Extract the [X, Y] coordinate from the center of the cell holding the provided text.  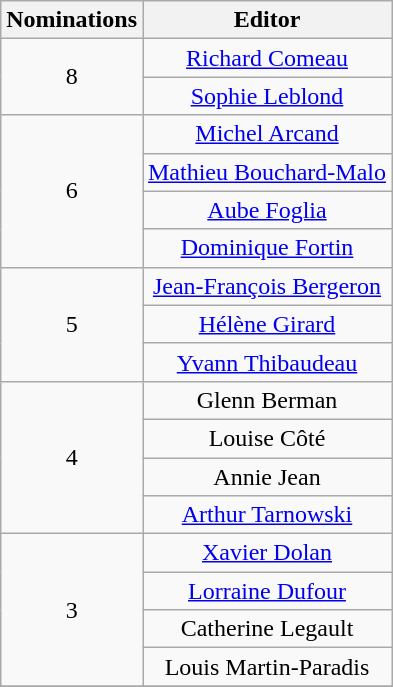
Catherine Legault [266, 629]
8 [72, 77]
5 [72, 324]
Editor [266, 20]
Aube Foglia [266, 210]
Richard Comeau [266, 58]
Xavier Dolan [266, 553]
Annie Jean [266, 477]
Jean-François Bergeron [266, 286]
Lorraine Dufour [266, 591]
Mathieu Bouchard-Malo [266, 172]
Sophie Leblond [266, 96]
6 [72, 191]
Yvann Thibaudeau [266, 362]
4 [72, 457]
Nominations [72, 20]
Arthur Tarnowski [266, 515]
Michel Arcand [266, 134]
3 [72, 610]
Dominique Fortin [266, 248]
Glenn Berman [266, 400]
Louise Côté [266, 438]
Hélène Girard [266, 324]
Louis Martin-Paradis [266, 667]
